Return [x, y] of the center of cell containing provided text 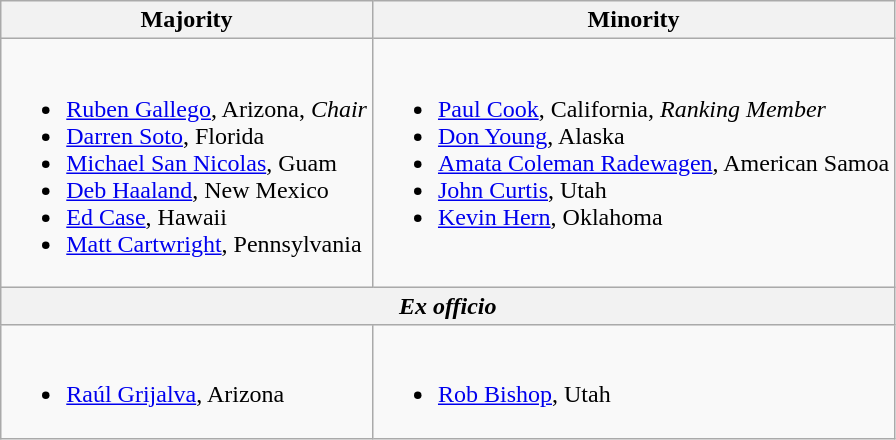
Paul Cook, California, Ranking MemberDon Young, AlaskaAmata Coleman Radewagen, American SamoaJohn Curtis, UtahKevin Hern, Oklahoma [633, 163]
Minority [633, 20]
Raúl Grijalva, Arizona [187, 382]
Ruben Gallego, Arizona, ChairDarren Soto, FloridaMichael San Nicolas, GuamDeb Haaland, New MexicoEd Case, HawaiiMatt Cartwright, Pennsylvania [187, 163]
Rob Bishop, Utah [633, 382]
Ex officio [448, 306]
Majority [187, 20]
